Determine the (X, Y) coordinate at the center of the cell enclosing the given text.  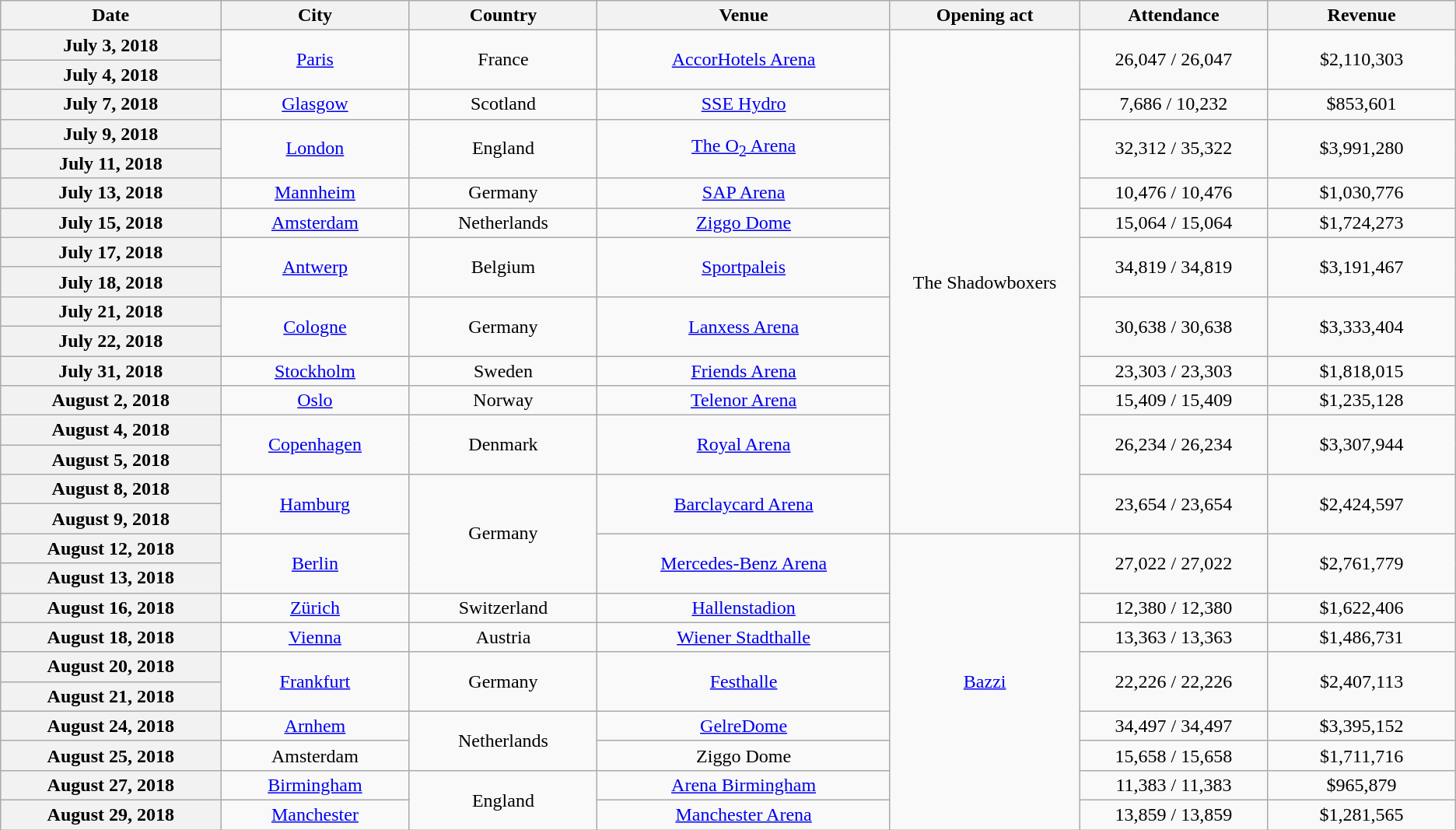
$2,761,779 (1361, 563)
13,859 / 13,859 (1174, 814)
15,409 / 15,409 (1174, 401)
August 21, 2018 (110, 696)
July 21, 2018 (110, 311)
Arnhem (315, 726)
August 29, 2018 (110, 814)
$2,110,303 (1361, 60)
Hamburg (315, 504)
$1,818,015 (1361, 371)
32,312 / 35,322 (1174, 149)
15,064 / 15,064 (1174, 222)
Norway (503, 401)
Mercedes-Benz Arena (744, 563)
10,476 / 10,476 (1174, 193)
Festhalle (744, 681)
22,226 / 22,226 (1174, 681)
$1,486,731 (1361, 637)
Antwerp (315, 267)
Attendance (1174, 16)
13,363 / 13,363 (1174, 637)
$3,991,280 (1361, 149)
The Shadowboxers (985, 282)
12,380 / 12,380 (1174, 608)
$2,407,113 (1361, 681)
Manchester (315, 814)
Venue (744, 16)
August 20, 2018 (110, 667)
August 8, 2018 (110, 489)
August 12, 2018 (110, 548)
August 9, 2018 (110, 519)
30,638 / 30,638 (1174, 326)
$3,333,404 (1361, 326)
July 11, 2018 (110, 163)
July 3, 2018 (110, 45)
Vienna (315, 637)
$853,601 (1361, 104)
$1,235,128 (1361, 401)
August 18, 2018 (110, 637)
August 4, 2018 (110, 430)
Zürich (315, 608)
Hallenstadion (744, 608)
August 27, 2018 (110, 785)
Birmingham (315, 785)
Belgium (503, 267)
July 31, 2018 (110, 371)
SSE Hydro (744, 104)
Cologne (315, 326)
Frankfurt (315, 681)
July 17, 2018 (110, 252)
Switzerland (503, 608)
Mannheim (315, 193)
July 13, 2018 (110, 193)
Date (110, 16)
$3,307,944 (1361, 445)
August 5, 2018 (110, 460)
$1,622,406 (1361, 608)
Sportpaleis (744, 267)
London (315, 149)
July 4, 2018 (110, 75)
AccorHotels Arena (744, 60)
July 22, 2018 (110, 341)
34,497 / 34,497 (1174, 726)
August 24, 2018 (110, 726)
Copenhagen (315, 445)
July 7, 2018 (110, 104)
Glasgow (315, 104)
SAP Arena (744, 193)
7,686 / 10,232 (1174, 104)
Barclaycard Arena (744, 504)
26,047 / 26,047 (1174, 60)
Bazzi (985, 681)
Paris (315, 60)
Revenue (1361, 16)
Stockholm (315, 371)
Scotland (503, 104)
July 9, 2018 (110, 134)
34,819 / 34,819 (1174, 267)
$965,879 (1361, 785)
August 16, 2018 (110, 608)
August 13, 2018 (110, 578)
Austria (503, 637)
$1,724,273 (1361, 222)
27,022 / 27,022 (1174, 563)
23,303 / 23,303 (1174, 371)
The O2 Arena (744, 149)
July 15, 2018 (110, 222)
Opening act (985, 16)
$1,711,716 (1361, 755)
Friends Arena (744, 371)
Royal Arena (744, 445)
Oslo (315, 401)
26,234 / 26,234 (1174, 445)
August 2, 2018 (110, 401)
Manchester Arena (744, 814)
Sweden (503, 371)
11,383 / 11,383 (1174, 785)
$1,030,776 (1361, 193)
France (503, 60)
Wiener Stadthalle (744, 637)
Lanxess Arena (744, 326)
Country (503, 16)
August 25, 2018 (110, 755)
$3,395,152 (1361, 726)
Berlin (315, 563)
$3,191,467 (1361, 267)
Telenor Arena (744, 401)
$1,281,565 (1361, 814)
$2,424,597 (1361, 504)
Denmark (503, 445)
July 18, 2018 (110, 282)
23,654 / 23,654 (1174, 504)
Arena Birmingham (744, 785)
15,658 / 15,658 (1174, 755)
City (315, 16)
GelreDome (744, 726)
